Capture the cell that displays the provided text and extract its [X, Y] central coordinate. 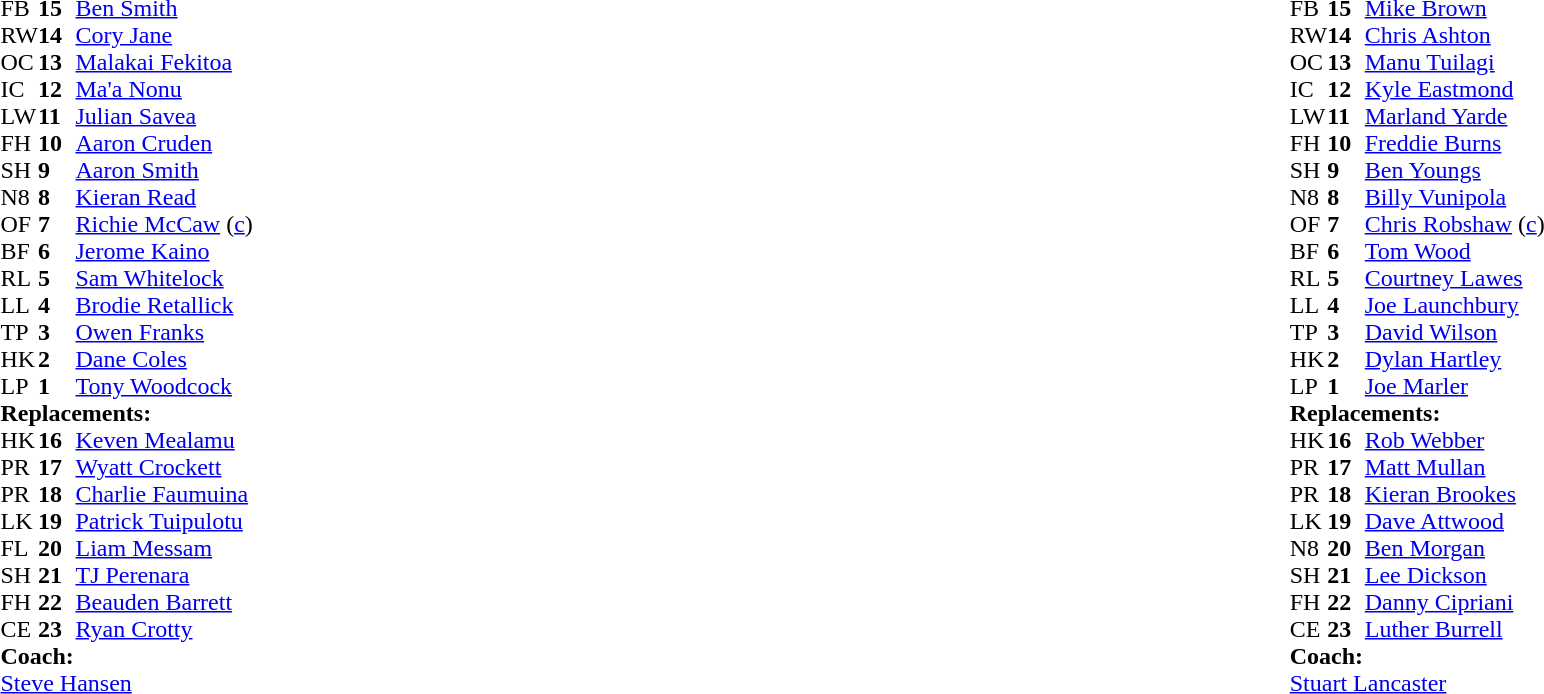
Tony Woodcock [164, 386]
Beauden Barrett [164, 602]
Charlie Faumuina [164, 494]
Brodie Retallick [164, 306]
TJ Perenara [164, 576]
Wyatt Crockett [164, 468]
Ma'a Nonu [164, 90]
Julian Savea [164, 116]
Owen Franks [164, 332]
Cory Jane [164, 36]
Dane Coles [164, 360]
Sam Whitelock [164, 278]
Coach: [126, 656]
Ryan Crotty [164, 630]
Keven Mealamu [164, 440]
Kieran Read [164, 198]
Aaron Smith [164, 170]
Jerome Kaino [164, 252]
Replacements: [126, 414]
Liam Messam [164, 548]
FL [19, 548]
Malakai Fekitoa [164, 62]
Richie McCaw (c) [164, 224]
Patrick Tuipulotu [164, 522]
Aaron Cruden [164, 144]
